Scan for the cell matching the given text and deliver its [X, Y] coordinate at center. 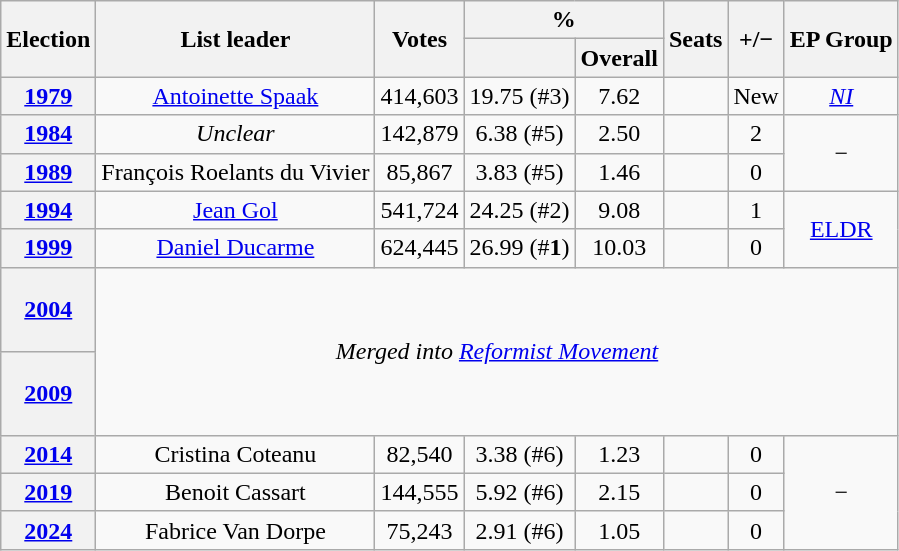
Overall [619, 58]
2019 [48, 492]
1999 [48, 248]
1994 [48, 210]
2.91 (#6) [520, 530]
2004 [48, 309]
List leader [236, 39]
144,555 [420, 492]
414,603 [420, 96]
EP Group [841, 39]
19.75 (#3) [520, 96]
2.50 [619, 134]
Election [48, 39]
Votes [420, 39]
Fabrice Van Dorpe [236, 530]
1989 [48, 172]
1984 [48, 134]
Unclear [236, 134]
6.38 (#5) [520, 134]
2009 [48, 393]
82,540 [420, 454]
75,243 [420, 530]
Benoit Cassart [236, 492]
Merged into Reformist Movement [497, 351]
541,724 [420, 210]
85,867 [420, 172]
2.15 [619, 492]
1.46 [619, 172]
3.38 (#6) [520, 454]
2024 [48, 530]
2014 [48, 454]
% [564, 20]
624,445 [420, 248]
10.03 [619, 248]
1.23 [619, 454]
Daniel Ducarme [236, 248]
1 [756, 210]
5.92 (#6) [520, 492]
Antoinette Spaak [236, 96]
26.99 (#1) [520, 248]
+/− [756, 39]
ELDR [841, 229]
2 [756, 134]
Cristina Coteanu [236, 454]
Jean Gol [236, 210]
François Roelants du Vivier [236, 172]
1979 [48, 96]
3.83 (#5) [520, 172]
New [756, 96]
9.08 [619, 210]
142,879 [420, 134]
7.62 [619, 96]
24.25 (#2) [520, 210]
Seats [695, 39]
1.05 [619, 530]
NI [841, 96]
